From the cell containing the given text, extract its center point as (X, Y) coordinate. 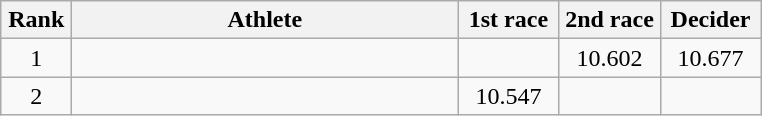
10.677 (710, 58)
10.547 (508, 96)
1st race (508, 20)
2nd race (610, 20)
1 (36, 58)
Rank (36, 20)
10.602 (610, 58)
2 (36, 96)
Athlete (265, 20)
Decider (710, 20)
